Locate the cell with the specified text and output its (X, Y) center coordinate. 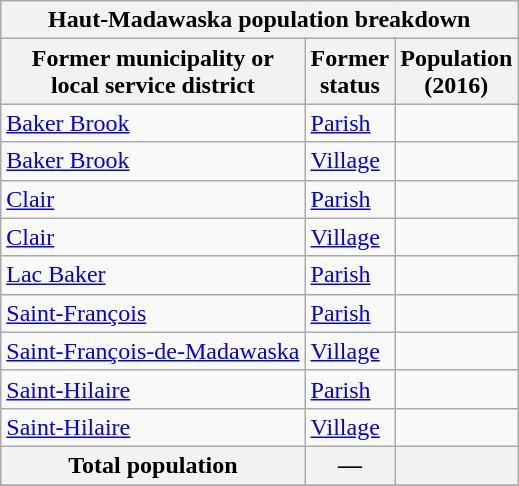
Total population (153, 465)
Haut-Madawaska population breakdown (260, 20)
— (350, 465)
Lac Baker (153, 275)
Saint-François (153, 313)
Former municipality orlocal service district (153, 72)
Formerstatus (350, 72)
Population(2016) (456, 72)
Saint-François-de-Madawaska (153, 351)
